Scan for the cell matching the given text and deliver its (X, Y) coordinate at center. 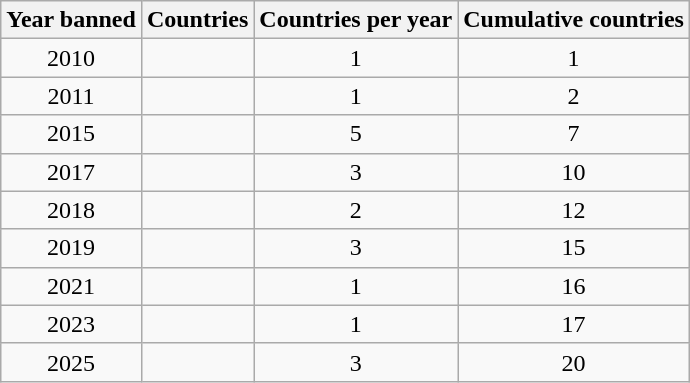
Countries per year (356, 20)
Cumulative countries (574, 20)
10 (574, 172)
Countries (197, 20)
12 (574, 210)
20 (574, 362)
5 (356, 134)
16 (574, 286)
2019 (72, 248)
7 (574, 134)
Year banned (72, 20)
2010 (72, 58)
2015 (72, 134)
2023 (72, 324)
17 (574, 324)
15 (574, 248)
2021 (72, 286)
2011 (72, 96)
2017 (72, 172)
2025 (72, 362)
2018 (72, 210)
